Scan for the cell matching the given text and deliver its (X, Y) coordinate at center. 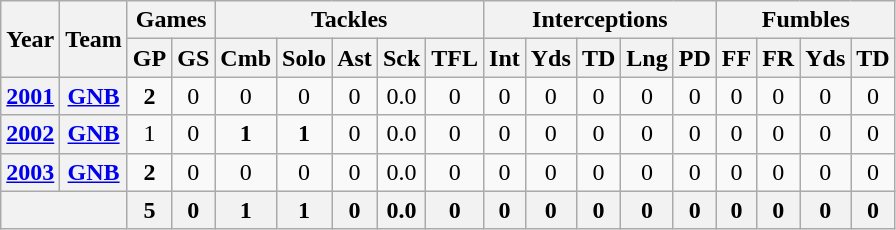
Fumbles (806, 20)
FR (778, 58)
Team (94, 39)
Year (30, 39)
Interceptions (600, 20)
PD (694, 58)
2001 (30, 96)
Tackles (350, 20)
5 (149, 210)
GP (149, 58)
TFL (455, 58)
2002 (30, 134)
Solo (304, 58)
Sck (401, 58)
Cmb (246, 58)
Lng (647, 58)
Int (505, 58)
FF (736, 58)
Ast (355, 58)
GS (194, 58)
2003 (30, 172)
Games (170, 20)
